Determine the [x, y] coordinate at the center of the cell enclosing the given text.  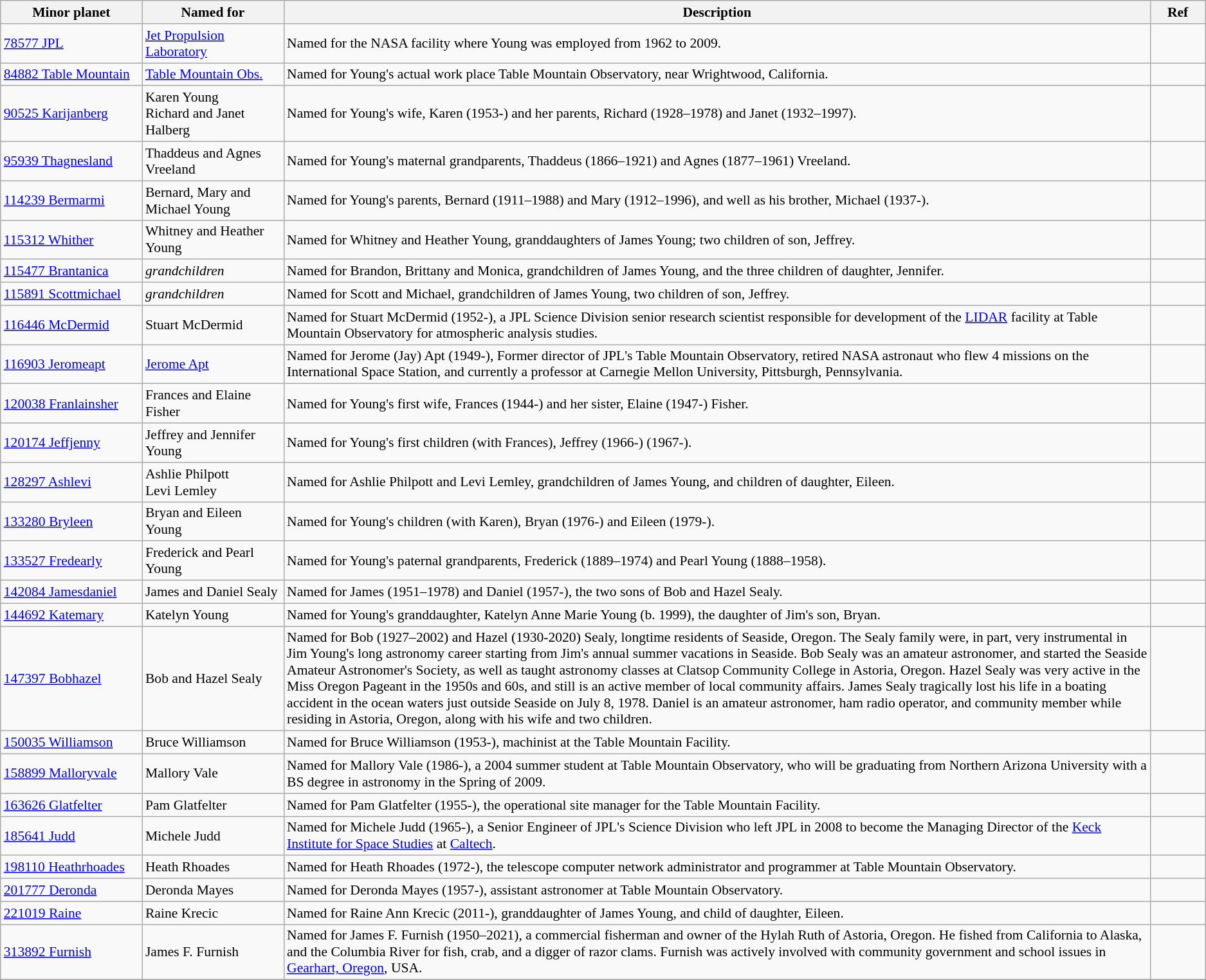
Description [717, 12]
163626 Glatfelter [71, 805]
Named for Young's first wife, Frances (1944-) and her sister, Elaine (1947-) Fisher. [717, 404]
221019 Raine [71, 913]
Ashlie PhilpottLevi Lemley [213, 482]
116903 Jeromeapt [71, 364]
313892 Furnish [71, 952]
Michele Judd [213, 836]
Named for the NASA facility where Young was employed from 1962 to 2009. [717, 44]
Named for Brandon, Brittany and Monica, grandchildren of James Young, and the three children of daughter, Jennifer. [717, 271]
Minor planet [71, 12]
James F. Furnish [213, 952]
150035 Williamson [71, 743]
Named for Ashlie Philpott and Levi Lemley, grandchildren of James Young, and children of daughter, Eileen. [717, 482]
Bob and Hazel Sealy [213, 679]
120038 Franlainsher [71, 404]
Jeffrey and Jennifer Young [213, 442]
185641 Judd [71, 836]
Frederick and Pearl Young [213, 561]
Named for Young's maternal grandparents, Thaddeus (1866–1921) and Agnes (1877–1961) Vreeland. [717, 161]
Named for Heath Rhoades (1972-), the telescope computer network administrator and programmer at Table Mountain Observatory. [717, 867]
Deronda Mayes [213, 890]
Karen YoungRichard and Janet Halberg [213, 114]
133527 Fredearly [71, 561]
Named for Young's parents, Bernard (1911–1988) and Mary (1912–1996), and well as his brother, Michael (1937-). [717, 201]
Thaddeus and Agnes Vreeland [213, 161]
Named for Scott and Michael, grandchildren of James Young, two children of son, Jeffrey. [717, 294]
Named for Bruce Williamson (1953-), machinist at the Table Mountain Facility. [717, 743]
84882 Table Mountain [71, 75]
Named for Deronda Mayes (1957-), assistant astronomer at Table Mountain Observatory. [717, 890]
Raine Krecic [213, 913]
114239 Bermarmi [71, 201]
Named for Young's paternal grandparents, Frederick (1889–1974) and Pearl Young (1888–1958). [717, 561]
115312 Whither [71, 239]
133280 Bryleen [71, 521]
198110 Heathrhoades [71, 867]
Named for Whitney and Heather Young, granddaughters of James Young; two children of son, Jeffrey. [717, 239]
Named for James (1951–1978) and Daniel (1957-), the two sons of Bob and Hazel Sealy. [717, 592]
Named for Young's wife, Karen (1953-) and her parents, Richard (1928–1978) and Janet (1932–1997). [717, 114]
Frances and Elaine Fisher [213, 404]
Named for Young's granddaughter, Katelyn Anne Marie Young (b. 1999), the daughter of Jim's son, Bryan. [717, 615]
Bernard, Mary and Michael Young [213, 201]
Bryan and Eileen Young [213, 521]
Bruce Williamson [213, 743]
Jerome Apt [213, 364]
James and Daniel Sealy [213, 592]
120174 Jeffjenny [71, 442]
116446 McDermid [71, 325]
Pam Glatfelter [213, 805]
115477 Brantanica [71, 271]
Mallory Vale [213, 774]
Heath Rhoades [213, 867]
Table Mountain Obs. [213, 75]
Named for Young's actual work place Table Mountain Observatory, near Wrightwood, California. [717, 75]
Stuart McDermid [213, 325]
95939 Thagnesland [71, 161]
142084 Jamesdaniel [71, 592]
Jet Propulsion Laboratory [213, 44]
90525 Karijanberg [71, 114]
Named for Raine Ann Krecic (2011-), granddaughter of James Young, and child of daughter, Eileen. [717, 913]
147397 Bobhazel [71, 679]
Named for Young's first children (with Frances), Jeffrey (1966-) (1967-). [717, 442]
201777 Deronda [71, 890]
Whitney and Heather Young [213, 239]
115891 Scottmichael [71, 294]
Katelyn Young [213, 615]
Named for Young's children (with Karen), Bryan (1976-) and Eileen (1979-). [717, 521]
78577 JPL [71, 44]
144692 Katemary [71, 615]
158899 Malloryvale [71, 774]
128297 Ashlevi [71, 482]
Named for [213, 12]
Named for Pam Glatfelter (1955-), the operational site manager for the Table Mountain Facility. [717, 805]
Ref [1178, 12]
